Capture the cell that displays the provided text and extract its [X, Y] central coordinate. 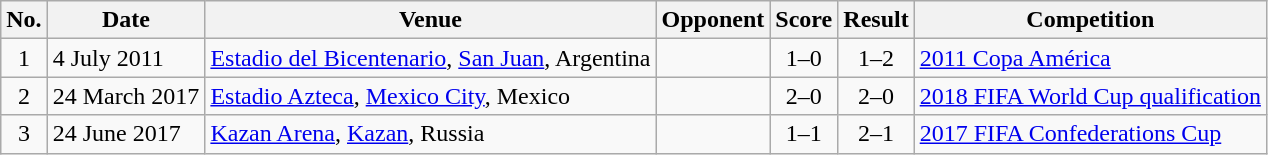
2011 Copa América [1090, 58]
Score [804, 20]
24 June 2017 [126, 134]
1 [24, 58]
Estadio Azteca, Mexico City, Mexico [430, 96]
2 [24, 96]
Venue [430, 20]
Result [876, 20]
Opponent [713, 20]
1–1 [804, 134]
No. [24, 20]
Estadio del Bicentenario, San Juan, Argentina [430, 58]
Competition [1090, 20]
2017 FIFA Confederations Cup [1090, 134]
3 [24, 134]
24 March 2017 [126, 96]
1–0 [804, 58]
Date [126, 20]
4 July 2011 [126, 58]
2–1 [876, 134]
Kazan Arena, Kazan, Russia [430, 134]
2018 FIFA World Cup qualification [1090, 96]
1–2 [876, 58]
